Output the [x, y] coordinate of the center of the cell containing the given text.  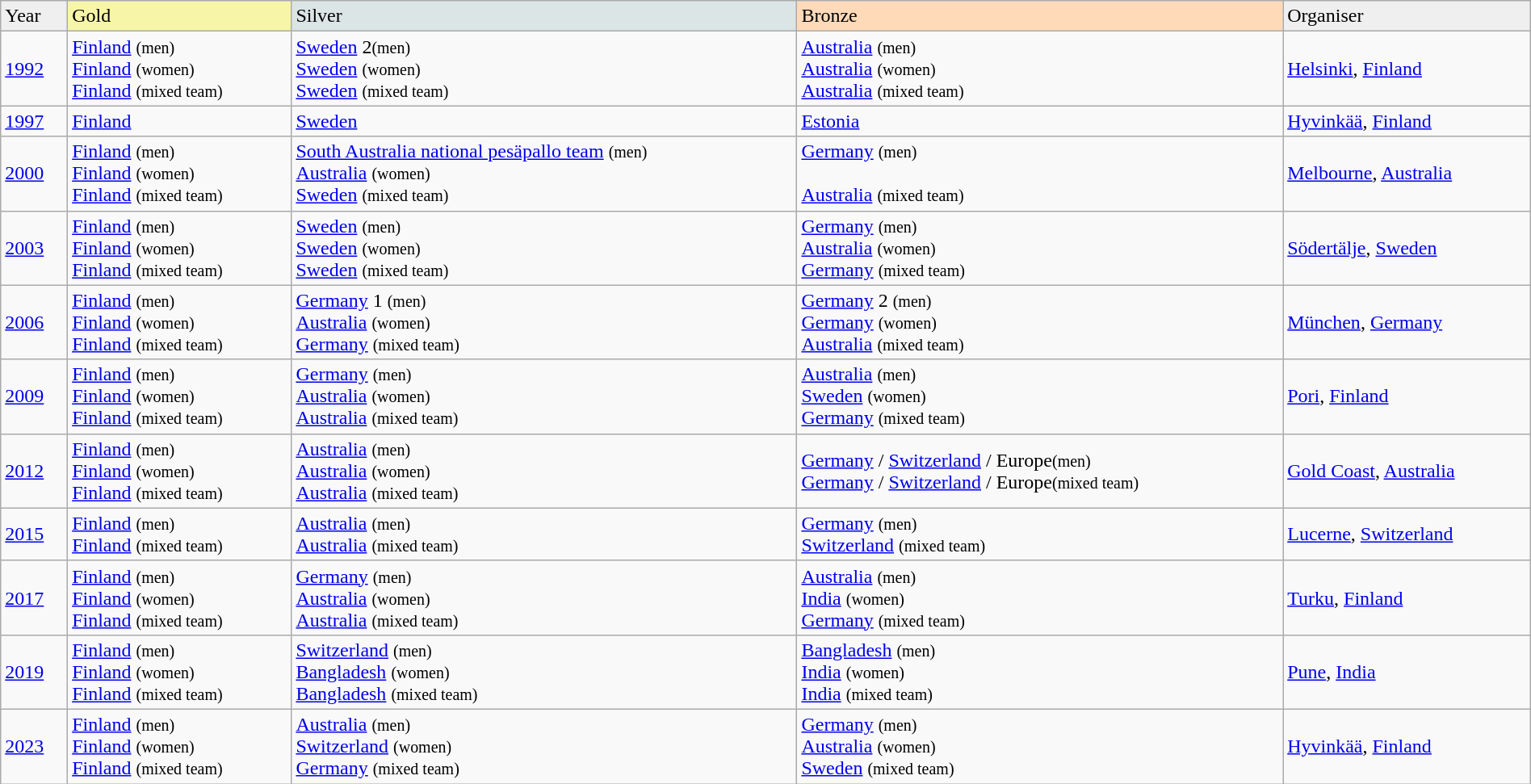
Silver [544, 16]
2015 [34, 535]
Germany 1 (men) Australia (women) Germany (mixed team) [544, 322]
Germany / Switzerland / Europe(men) Germany / Switzerland / Europe(mixed team) [1040, 471]
South Australia national pesäpallo team (men) Australia (women) Sweden (mixed team) [544, 174]
Australia (men) Switzerland (women) Germany (mixed team) [544, 746]
Australia (men) India (women) Germany (mixed team) [1040, 597]
Sweden [544, 121]
2012 [34, 471]
Germany (men) Australia (women) Sweden (mixed team) [1040, 746]
Germany (men) Switzerland (mixed team) [1040, 535]
Pori, Finland [1407, 396]
Australia (men) Sweden (women) Germany (mixed team) [1040, 396]
2019 [34, 672]
Germany (men) Australia (mixed team) [1040, 174]
2017 [34, 597]
Melbourne, Australia [1407, 174]
2003 [34, 248]
Organiser [1407, 16]
Sweden 2(men) Sweden (women) Sweden (mixed team) [544, 69]
Lucerne, Switzerland [1407, 535]
1992 [34, 69]
Finland (men) Finland (mixed team) [179, 535]
Germany (men) Australia (women) Germany (mixed team) [1040, 248]
Germany 2 (men) Germany (women) Australia (mixed team) [1040, 322]
Switzerland (men) Bangladesh (women) Bangladesh (mixed team) [544, 672]
Year [34, 16]
Södertälje, Sweden [1407, 248]
Sweden (men) Sweden (women) Sweden (mixed team) [544, 248]
Gold [179, 16]
Australia (men) Australia (mixed team) [544, 535]
Helsinki, Finland [1407, 69]
Bangladesh (men) India (women) India (mixed team) [1040, 672]
2023 [34, 746]
2006 [34, 322]
Pune, India [1407, 672]
2000 [34, 174]
Finland [179, 121]
Gold Coast, Australia [1407, 471]
1997 [34, 121]
München, Germany [1407, 322]
2009 [34, 396]
Turku, Finland [1407, 597]
Bronze [1040, 16]
Estonia [1040, 121]
